Extract the [X, Y] coordinate from the center of the cell holding the provided text.  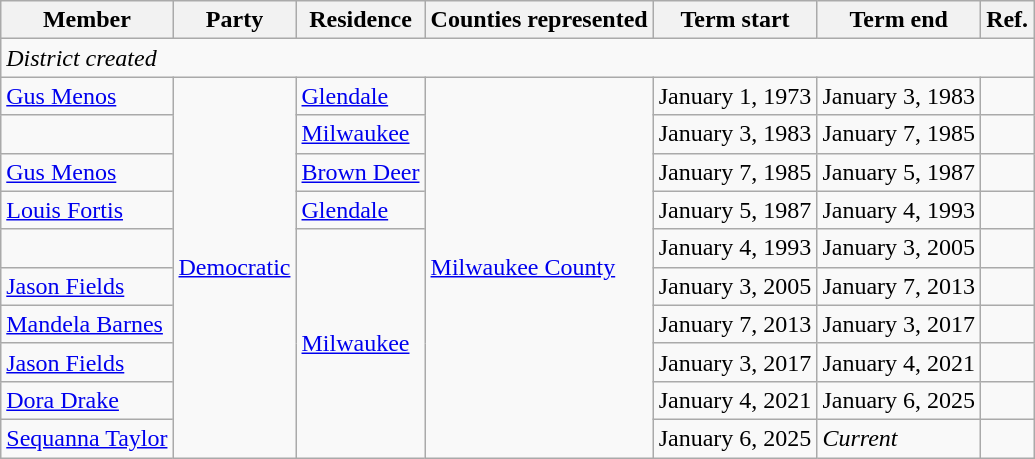
Brown Deer [360, 172]
Louis Fortis [87, 210]
Ref. [1008, 20]
Residence [360, 20]
Party [234, 20]
Term start [735, 20]
Democratic [234, 268]
Mandela Barnes [87, 324]
Dora Drake [87, 400]
Member [87, 20]
District created [518, 58]
Term end [899, 20]
Milwaukee County [539, 268]
Current [899, 438]
Counties represented [539, 20]
Sequanna Taylor [87, 438]
January 1, 1973 [735, 96]
